Return the [x, y] coordinate for the center point of the cell that contains the specified text.  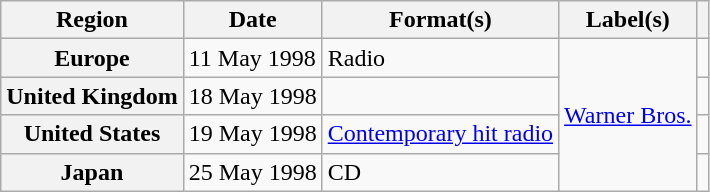
CD [440, 172]
11 May 1998 [252, 58]
Warner Bros. [628, 115]
Europe [92, 58]
Format(s) [440, 20]
Japan [92, 172]
United States [92, 134]
Region [92, 20]
Label(s) [628, 20]
25 May 1998 [252, 172]
19 May 1998 [252, 134]
Contemporary hit radio [440, 134]
Date [252, 20]
United Kingdom [92, 96]
18 May 1998 [252, 96]
Radio [440, 58]
